Identify which cell holds the provided text, then report its [X, Y] central coordinate. 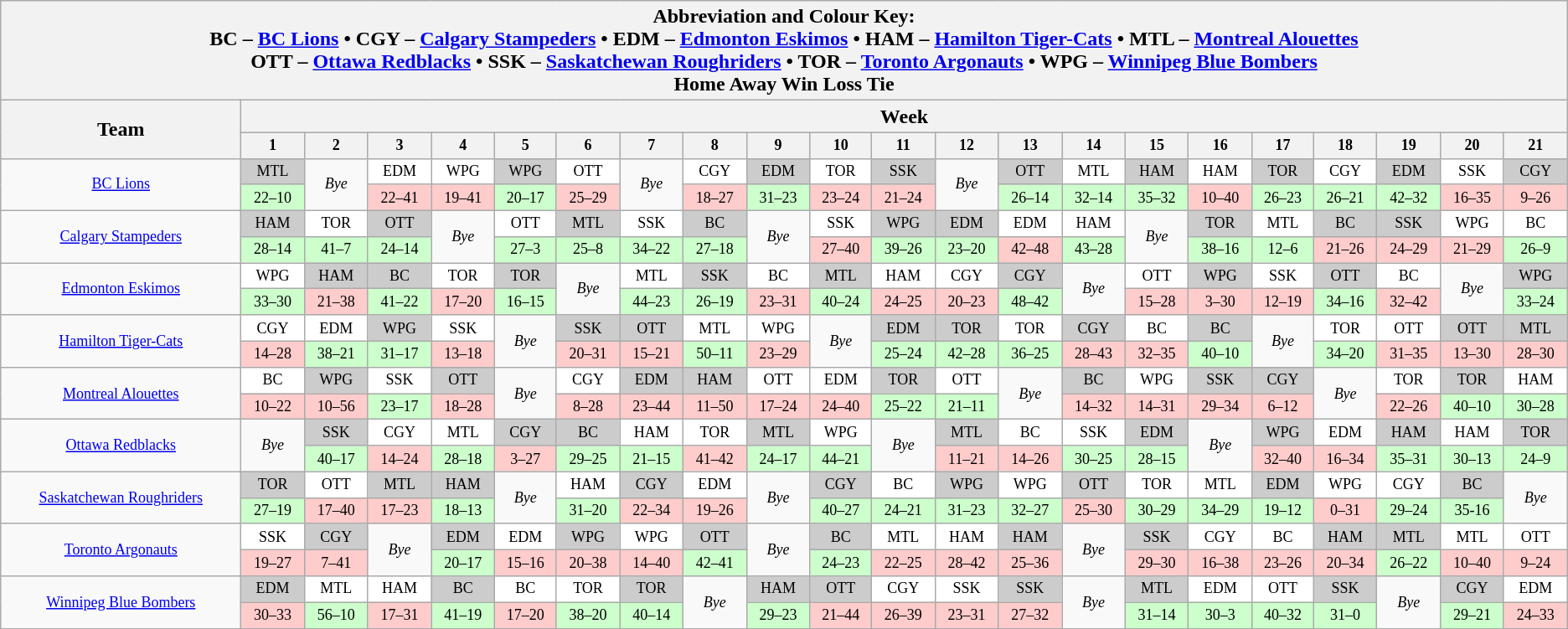
14–40 [652, 563]
14–31 [1157, 407]
30–28 [1535, 407]
29–24 [1409, 511]
33–24 [1535, 302]
21–29 [1473, 250]
56–10 [336, 615]
31–35 [1409, 353]
6–12 [1283, 407]
16–35 [1473, 198]
7 [652, 146]
39–26 [904, 250]
18–13 [463, 511]
40–14 [652, 615]
14–26 [1030, 459]
26–14 [1030, 198]
5 [525, 146]
19–26 [715, 511]
25–30 [1094, 511]
32–35 [1157, 353]
34–29 [1220, 511]
29–34 [1220, 407]
21–24 [904, 198]
Edmonton Eskimos [121, 289]
35–31 [1409, 459]
40–32 [1283, 615]
24–17 [778, 459]
3 [400, 146]
27–40 [841, 250]
27–18 [715, 250]
23–17 [400, 407]
30–3 [1220, 615]
20–23 [967, 302]
42–48 [1030, 250]
BC Lions [121, 184]
10–56 [336, 407]
19–27 [273, 563]
38–16 [1220, 250]
38–21 [336, 353]
18 [1345, 146]
1 [273, 146]
24–9 [1535, 459]
3–27 [525, 459]
24–40 [841, 407]
30–13 [1473, 459]
12 [967, 146]
Ottawa Redblacks [121, 446]
21–44 [841, 615]
29–21 [1473, 615]
28–43 [1094, 353]
22–34 [652, 511]
27–3 [525, 250]
40–17 [336, 459]
42–32 [1409, 198]
13 [1030, 146]
28–30 [1535, 353]
18–28 [463, 407]
13–30 [1473, 353]
4 [463, 146]
22–26 [1409, 407]
24–14 [400, 250]
21–26 [1345, 250]
10–22 [273, 407]
40–27 [841, 511]
40–24 [841, 302]
23–26 [1283, 563]
14–28 [273, 353]
21–11 [967, 407]
11–21 [967, 459]
17–40 [336, 511]
21–38 [336, 302]
24–21 [904, 511]
2 [336, 146]
19–41 [463, 198]
11 [904, 146]
17–31 [400, 615]
21–15 [652, 459]
19–12 [1283, 511]
Hamilton Tiger-Cats [121, 341]
23–29 [778, 353]
15–28 [1157, 302]
42–41 [715, 563]
16 [1220, 146]
24–25 [904, 302]
31–17 [400, 353]
34–20 [1345, 353]
0–31 [1345, 511]
11–50 [715, 407]
34–16 [1345, 302]
35–32 [1157, 198]
17–24 [778, 407]
31–20 [588, 511]
30–33 [273, 615]
27–32 [1030, 615]
48–42 [1030, 302]
28–15 [1157, 459]
17 [1283, 146]
7–41 [336, 563]
17–23 [400, 511]
42–28 [967, 353]
26–9 [1535, 250]
24–33 [1535, 615]
35-16 [1473, 511]
22–25 [904, 563]
44–21 [841, 459]
32–14 [1094, 198]
36–25 [1030, 353]
9 [778, 146]
25–24 [904, 353]
30–29 [1157, 511]
21 [1535, 146]
Calgary Stampeders [121, 236]
23–20 [967, 250]
8 [715, 146]
25–29 [588, 198]
29–23 [778, 615]
34–22 [652, 250]
16–15 [525, 302]
24–23 [841, 563]
19 [1409, 146]
26–39 [904, 615]
Saskatchewan Roughriders [121, 498]
28–18 [463, 459]
26–21 [1345, 198]
29–25 [588, 459]
41–42 [715, 459]
43–28 [1094, 250]
33–30 [273, 302]
12–6 [1283, 250]
44–23 [652, 302]
41–22 [400, 302]
20–38 [588, 563]
25–22 [904, 407]
6 [588, 146]
26–23 [1283, 198]
50–11 [715, 353]
32–42 [1409, 302]
12–19 [1283, 302]
13–18 [463, 353]
32–27 [1030, 511]
3–30 [1220, 302]
20–31 [588, 353]
25–36 [1030, 563]
16–34 [1345, 459]
30–25 [1094, 459]
Team [121, 129]
38–20 [588, 615]
26–22 [1409, 563]
Montreal Alouettes [121, 393]
28–14 [273, 250]
26–19 [715, 302]
16–38 [1220, 563]
Week [905, 116]
41–19 [463, 615]
Winnipeg Blue Bombers [121, 602]
22–41 [400, 198]
31–14 [1157, 615]
14–24 [400, 459]
9–24 [1535, 563]
25–8 [588, 250]
Toronto Argonauts [121, 549]
29–30 [1157, 563]
31–0 [1345, 615]
32–40 [1283, 459]
18–27 [715, 198]
14 [1094, 146]
15–16 [525, 563]
23–24 [841, 198]
24–29 [1409, 250]
28–42 [967, 563]
20 [1473, 146]
23–44 [652, 407]
41–7 [336, 250]
27–19 [273, 511]
15 [1157, 146]
22–10 [273, 198]
14–32 [1094, 407]
10 [841, 146]
9–26 [1535, 198]
8–28 [588, 407]
20–34 [1345, 563]
15–21 [652, 353]
